Return the (x, y) coordinate for the center point of the cell that contains the specified text.  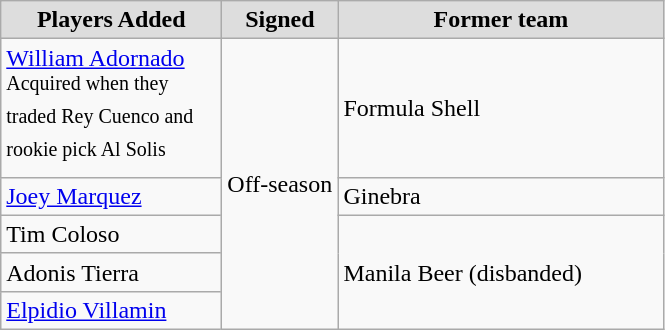
Manila Beer (disbanded) (501, 272)
Joey Marquez (112, 196)
Formula Shell (501, 108)
Signed (280, 20)
Former team (501, 20)
Players Added (112, 20)
Ginebra (501, 196)
Off-season (280, 184)
Elpidio Villamin (112, 311)
Adonis Tierra (112, 272)
Tim Coloso (112, 234)
William Adornado Acquired when they traded Rey Cuenco and rookie pick Al Solis (112, 108)
